Capture the cell that displays the provided text and extract its [X, Y] central coordinate. 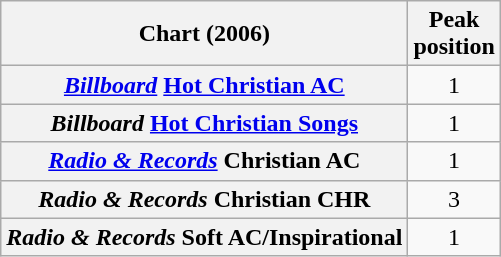
Radio & Records Christian AC [204, 161]
Chart (2006) [204, 34]
Radio & Records Soft AC/Inspirational [204, 237]
Peakposition [454, 34]
Billboard Hot Christian Songs [204, 123]
Radio & Records Christian CHR [204, 199]
3 [454, 199]
Billboard Hot Christian AC [204, 85]
